For the text-containing cell, return its midpoint in (x, y) coordinate format. 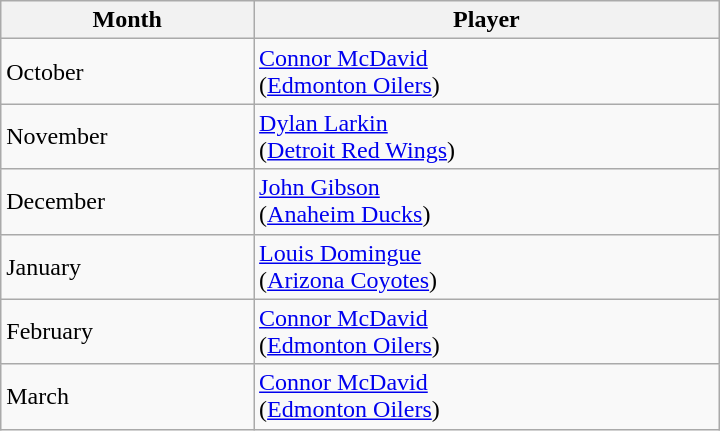
John Gibson(Anaheim Ducks) (487, 202)
November (128, 136)
Player (487, 20)
October (128, 72)
Month (128, 20)
December (128, 202)
Dylan Larkin(Detroit Red Wings) (487, 136)
January (128, 266)
February (128, 332)
March (128, 396)
Louis Domingue(Arizona Coyotes) (487, 266)
